Capture the cell that displays the provided text and extract its [x, y] central coordinate. 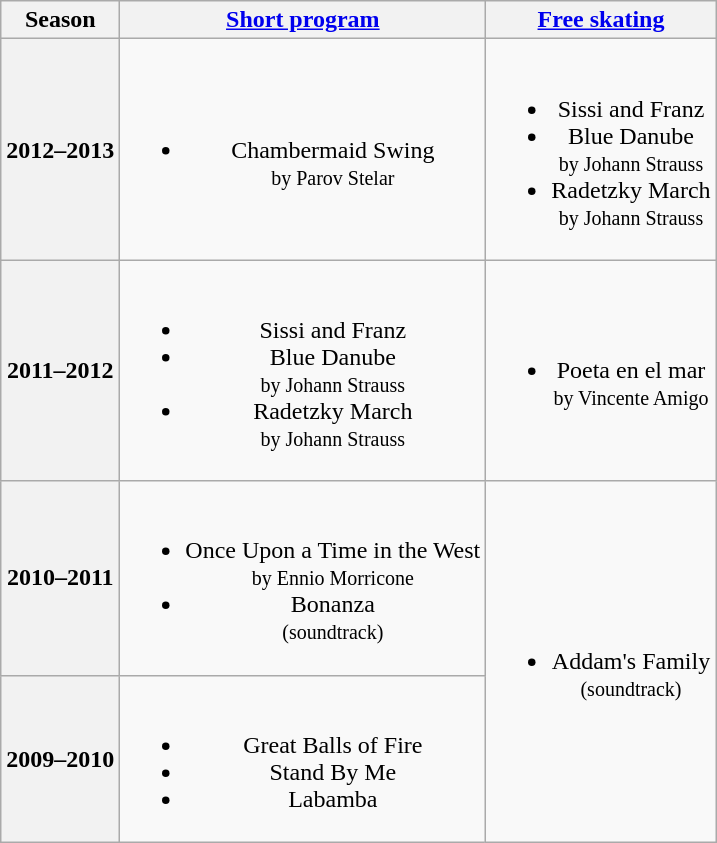
Short program [303, 20]
Great Balls of FireStand By MeLabamba [303, 758]
2011–2012 [60, 370]
Free skating [601, 20]
Once Upon a Time in the West by Ennio Morricone Bonanza (soundtrack) [303, 578]
Season [60, 20]
2009–2010 [60, 758]
Addam's Family (soundtrack) [601, 662]
2012–2013 [60, 150]
2010–2011 [60, 578]
Poeta en el mar by Vincente Amigo [601, 370]
Chambermaid Swing by Parov Stelar [303, 150]
